Identify which cell holds the provided text, then report its [x, y] central coordinate. 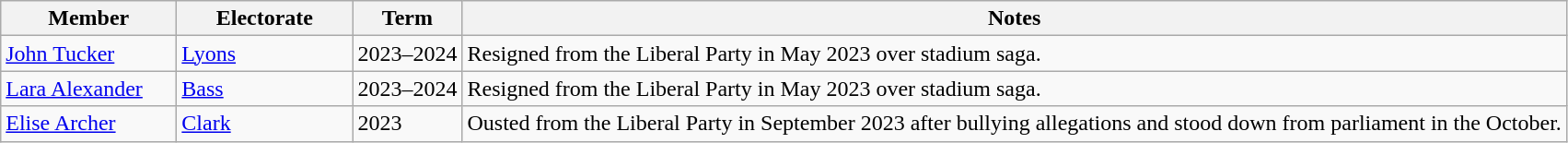
Lara Alexander [88, 89]
Term [407, 18]
Lyons [265, 54]
Electorate [265, 18]
Elise Archer [88, 124]
Ousted from the Liberal Party in September 2023 after bullying allegations and stood down from parliament in the October. [1015, 124]
John Tucker [88, 54]
Member [88, 18]
Notes [1015, 18]
Bass [265, 89]
2023 [407, 124]
Clark [265, 124]
